Determine the [X, Y] coordinate at the center of the cell enclosing the given text.  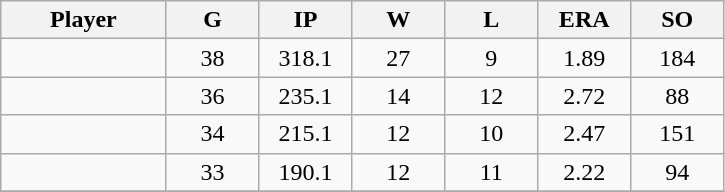
Player [84, 20]
10 [492, 134]
2.72 [584, 96]
2.47 [584, 134]
2.22 [584, 172]
94 [678, 172]
184 [678, 58]
88 [678, 96]
9 [492, 58]
151 [678, 134]
1.89 [584, 58]
L [492, 20]
215.1 [306, 134]
38 [212, 58]
318.1 [306, 58]
11 [492, 172]
36 [212, 96]
W [398, 20]
33 [212, 172]
27 [398, 58]
G [212, 20]
34 [212, 134]
SO [678, 20]
235.1 [306, 96]
190.1 [306, 172]
14 [398, 96]
ERA [584, 20]
IP [306, 20]
